Pinpoint the cell where the given text exists, returning its (x, y) midpoint coordinate. 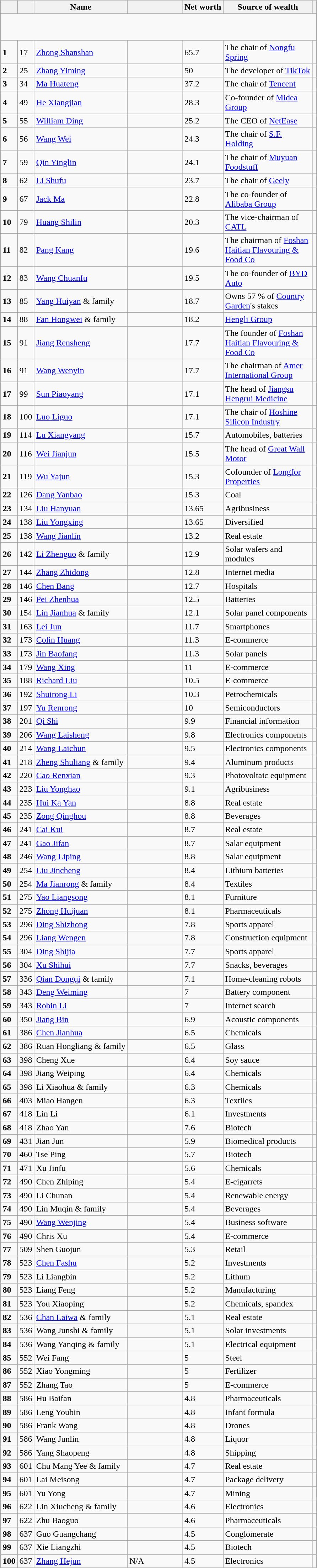
Jiang Weiping (81, 1073)
12.1 (203, 613)
Cao Renxian (81, 775)
Pei Zhenhua (81, 600)
471 (26, 1168)
Liu Yongxing (81, 522)
19.5 (203, 278)
142 (26, 554)
Zhang Yiming (81, 70)
93 (9, 1466)
Ruan Hongliang & family (81, 1046)
Shipping (268, 1453)
46 (9, 830)
Cai Kui (81, 830)
5.7 (203, 1155)
Gao Jifan (81, 843)
28 (9, 586)
Lin Jianhua & family (81, 613)
The developer of TikTok (268, 70)
60 (9, 1019)
Co-founder of Midea Group (268, 102)
13 (9, 301)
Jack Ma (81, 199)
33 (9, 654)
16 (9, 371)
Aluminum products (268, 762)
9.9 (203, 721)
Luo Liguo (81, 417)
Chen Jianhua (81, 1033)
Cheng Xue (81, 1060)
41 (9, 762)
Lin Muqin & family (81, 1209)
431 (26, 1141)
Solar panel components (268, 613)
75 (9, 1222)
Internet search (268, 1005)
39 (9, 735)
Xiao Yongming (81, 1371)
Chris Xu (81, 1236)
24 (9, 522)
Photovoltaic equipment (268, 775)
Liang Wengen (81, 938)
Yang Huiyan & family (81, 301)
Snacks, beverages (268, 965)
78 (9, 1263)
Chen Zhiping (81, 1182)
23 (9, 508)
Source of wealth (268, 7)
The chair of Geely (268, 180)
403 (26, 1100)
Coal (268, 495)
15.5 (203, 453)
220 (26, 775)
61 (9, 1033)
Zhong Huijuan (81, 911)
Financial information (268, 721)
Hospitals (268, 586)
Zhao Yan (81, 1128)
Li Liangbin (81, 1277)
Lithium batteries (268, 870)
19.6 (203, 250)
144 (26, 572)
44 (9, 802)
The chairman of Foshan Haitian Flavouring & Food Co (268, 250)
27 (9, 572)
Robin Li (81, 1005)
Jian Jun (81, 1141)
Xu Jinfu (81, 1168)
197 (26, 708)
218 (26, 762)
Li Shufu (81, 180)
Zhong Shanshan (81, 52)
2 (9, 70)
Lei Jun (81, 627)
Wei Jianjun (81, 453)
192 (26, 694)
154 (26, 613)
90 (9, 1425)
William Ding (81, 121)
Ma Jianrong & family (81, 884)
24.1 (203, 162)
The chair of Tencent (268, 84)
Package delivery (268, 1480)
Wang Wenyin (81, 371)
38 (9, 721)
10.5 (203, 681)
Richard Liu (81, 681)
Miao Hangen (81, 1100)
Deng Weiming (81, 992)
4 (9, 102)
The CEO of NetEase (268, 121)
Solar panels (268, 654)
64 (9, 1073)
Acoustic components (268, 1019)
6.9 (203, 1019)
126 (26, 495)
The head of Great Wall Motor (268, 453)
Pang Kang (81, 250)
9 (9, 199)
Name (81, 7)
Dang Yanbao (81, 495)
Drones (268, 1425)
Colin Huang (81, 640)
7.6 (203, 1128)
201 (26, 721)
Home-cleaning robots (268, 978)
37.2 (203, 84)
119 (26, 477)
Mining (268, 1493)
Huang Shilin (81, 222)
Infant formula (268, 1412)
Liquor (268, 1439)
Wang Laisheng (81, 735)
98 (9, 1534)
25.2 (203, 121)
48 (9, 857)
12 (9, 278)
65.7 (203, 52)
Xu Shihui (81, 965)
9.5 (203, 748)
Wang Jianlin (81, 535)
Fan Hongwei & family (81, 320)
Wu Yajun (81, 477)
54 (9, 938)
Chan Laiwa & family (81, 1317)
68 (9, 1128)
89 (9, 1412)
The chairman of Amer International Group (268, 371)
18.2 (203, 320)
Lai Meisong (81, 1480)
22 (9, 495)
Liu Yonghao (81, 789)
43 (9, 789)
71 (9, 1168)
76 (9, 1236)
5.9 (203, 1141)
3 (9, 84)
The co-founder of BYD Auto (268, 278)
12.7 (203, 586)
Hu Baifan (81, 1398)
206 (26, 735)
87 (9, 1385)
350 (26, 1019)
5.6 (203, 1168)
Cofounder of Longfor Properties (268, 477)
7.1 (203, 978)
12.5 (203, 600)
Renewable energy (268, 1195)
45 (9, 816)
Semiconductors (268, 708)
Liu Hanyuan (81, 508)
214 (26, 748)
58 (9, 992)
Chen Bang (81, 586)
42 (9, 775)
Biomedical products (268, 1141)
12.9 (203, 554)
Qian Dongqi & family (81, 978)
18.7 (203, 301)
Wang Xing (81, 667)
Steel (268, 1358)
Wei Fang (81, 1358)
Jiang Rensheng (81, 343)
Automobiles, batteries (268, 435)
10.3 (203, 694)
Internet media (268, 572)
20 (9, 453)
114 (26, 435)
Smartphones (268, 627)
9.1 (203, 789)
Li Chunan (81, 1195)
163 (26, 627)
The head of Jiangsu Hengrui Medicine (268, 394)
Yu Renrong (81, 708)
The founder of Foshan Haitian Flavouring & Food Co (268, 343)
Jin Baofang (81, 654)
Zong Qinghou (81, 816)
23.7 (203, 180)
Ding Shizhong (81, 924)
20.3 (203, 222)
Frank Wang (81, 1425)
Shen Guojun (81, 1250)
70 (9, 1155)
The chair of Nongfu Spring (268, 52)
Lin Xiucheng & family (81, 1507)
22.8 (203, 199)
29 (9, 600)
Glass (268, 1046)
336 (26, 978)
36 (9, 694)
95 (9, 1493)
13.2 (203, 535)
The vice-chairman of CATL (268, 222)
Soy sauce (268, 1060)
Ding Shijia (81, 951)
Chemicals, spandex (268, 1304)
69 (9, 1141)
246 (26, 857)
Battery component (268, 992)
Wang Wenjing (81, 1222)
31 (9, 627)
188 (26, 681)
15.7 (203, 435)
8 (9, 180)
Yao Liangsong (81, 897)
53 (9, 924)
14 (9, 320)
Li Zhenguo & family (81, 554)
179 (26, 667)
11.7 (203, 627)
15 (9, 343)
Hengli Group (268, 320)
Liu Jincheng (81, 870)
Wang Chuanfu (81, 278)
5.3 (203, 1250)
28.3 (203, 102)
94 (9, 1480)
26 (9, 554)
47 (9, 843)
97 (9, 1520)
Fertilizer (268, 1371)
66 (9, 1100)
63 (9, 1060)
40 (9, 748)
Conglomerate (268, 1534)
Liang Feng (81, 1290)
51 (9, 897)
Solar wafers and modules (268, 554)
Owns 57 % of Country Garden's stakes (268, 301)
24.3 (203, 139)
80 (9, 1290)
21 (9, 477)
81 (9, 1304)
Lin Li (81, 1114)
19 (9, 435)
74 (9, 1209)
223 (26, 789)
6 (9, 139)
65 (9, 1087)
Ma Huateng (81, 84)
Wang Junlin (81, 1439)
Batteries (268, 600)
Xie Liangzhi (81, 1547)
Lu Xiangyang (81, 435)
84 (9, 1344)
The chair of S.F. Holding (268, 139)
N/A (155, 1561)
Tse Ping (81, 1155)
86 (9, 1371)
Wang Wei (81, 139)
Yu Yong (81, 1493)
Sun Piaoyang (81, 394)
Wang Junshi & family (81, 1331)
116 (26, 453)
The co-founder of Alibaba Group (268, 199)
Lithum (268, 1277)
Manufacturing (268, 1290)
35 (9, 681)
134 (26, 508)
18 (9, 417)
Furniture (268, 897)
Jiang Bin (81, 1019)
9.3 (203, 775)
Wang Liping (81, 857)
77 (9, 1250)
52 (9, 911)
Business software (268, 1222)
57 (9, 978)
The chair of Muyuan Foodstuff (268, 162)
92 (9, 1453)
He Xiangjian (81, 102)
Qi Shi (81, 721)
Zhang Tao (81, 1385)
You Xiaoping (81, 1304)
Retail (268, 1250)
Diversified (268, 522)
509 (26, 1250)
Wang Laichun (81, 748)
Shuirong Li (81, 694)
460 (26, 1155)
6.1 (203, 1114)
The chair of Hoshine Silicon Industry (268, 417)
72 (9, 1182)
30 (9, 613)
Qin Yinglin (81, 162)
73 (9, 1195)
96 (9, 1507)
Hui Ka Yan (81, 802)
9.8 (203, 735)
Petrochemicals (268, 694)
Zhang Zhidong (81, 572)
Guo Guangchang (81, 1534)
Zhang Hejun (81, 1561)
1 (9, 52)
37 (9, 708)
Wang Yanqing & family (81, 1344)
Leng Youbin (81, 1412)
Yang Shaopeng (81, 1453)
32 (9, 640)
Zhu Baoguo (81, 1520)
12.8 (203, 572)
Net worth (203, 7)
9.4 (203, 762)
Zheng Shuliang & family (81, 762)
Solar investments (268, 1331)
Li Xiaohua & family (81, 1087)
Chen Fashu (81, 1263)
Electrical equipment (268, 1344)
Construction equipment (268, 938)
Chu Mang Yee & family (81, 1466)
E-cigarrets (268, 1182)
